Find where the given text appears and provide that cell's center as (X, Y) coordinate. 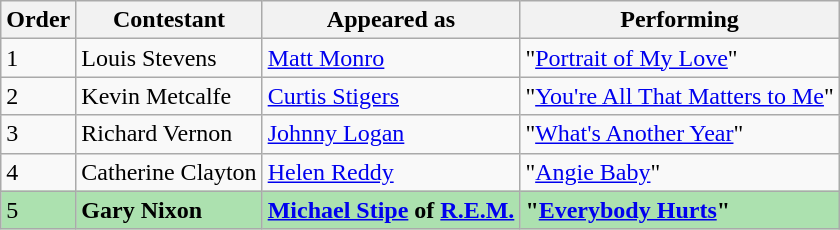
Catherine Clayton (169, 172)
Helen Reddy (391, 172)
Performing (680, 20)
Gary Nixon (169, 210)
Michael Stipe of R.E.M. (391, 210)
2 (38, 96)
Richard Vernon (169, 134)
4 (38, 172)
Order (38, 20)
Contestant (169, 20)
Johnny Logan (391, 134)
Matt Monro (391, 58)
"What's Another Year" (680, 134)
"Portrait of My Love" (680, 58)
5 (38, 210)
"You're All That Matters to Me" (680, 96)
Louis Stevens (169, 58)
3 (38, 134)
1 (38, 58)
Appeared as (391, 20)
"Angie Baby" (680, 172)
Curtis Stigers (391, 96)
Kevin Metcalfe (169, 96)
"Everybody Hurts" (680, 210)
